For the text-containing cell, return its midpoint in (X, Y) coordinate format. 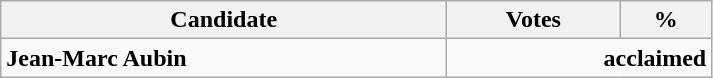
% (666, 20)
Candidate (224, 20)
Jean-Marc Aubin (224, 58)
Votes (534, 20)
acclaimed (580, 58)
